Search for the cell housing the specified text and yield its (x, y) center coordinate. 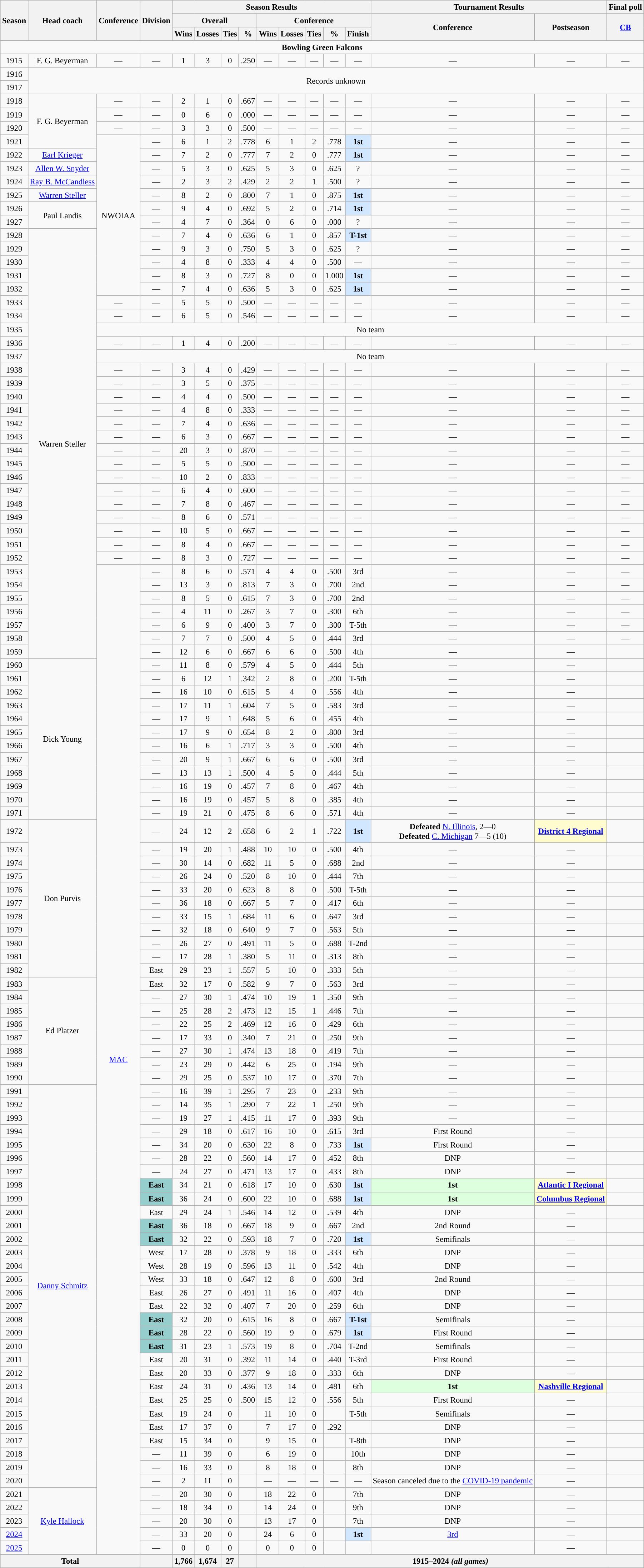
Ed Platzer (62, 1031)
2004 (14, 1266)
.419 (334, 1051)
1934 (14, 316)
1936 (14, 343)
Kyle Hallock (62, 1521)
.233 (334, 1091)
Season Results (272, 7)
Final poll (625, 7)
1943 (14, 437)
.833 (248, 477)
T-8th (358, 1440)
.442 (248, 1064)
Columbus Regional (571, 1199)
Postseason (571, 27)
.375 (248, 383)
1995 (14, 1145)
Allen W. Snyder (62, 168)
.267 (248, 612)
.604 (248, 706)
Season (14, 21)
1959 (14, 652)
1968 (14, 773)
1998 (14, 1185)
1989 (14, 1064)
2009 (14, 1333)
1926 (14, 209)
.400 (248, 625)
1964 (14, 719)
.385 (334, 800)
2012 (14, 1373)
1939 (14, 383)
Don Purvis (62, 898)
2005 (14, 1279)
2023 (14, 1521)
2010 (14, 1347)
Head coach (62, 21)
1997 (14, 1172)
1915–2024 (all games) (450, 1561)
.539 (334, 1212)
1985 (14, 1011)
1991 (14, 1091)
.259 (334, 1306)
2019 (14, 1467)
1952 (14, 558)
1960 (14, 665)
1950 (14, 531)
2017 (14, 1440)
37 (208, 1427)
NWOIAA (119, 215)
.378 (248, 1253)
.433 (334, 1172)
2002 (14, 1239)
Defeated N. Illinois, 2—0Defeated C. Michigan 7—5 (10) (453, 831)
2006 (14, 1293)
1,766 (184, 1561)
.475 (248, 813)
2007 (14, 1306)
.469 (248, 1024)
1977 (14, 903)
1918 (14, 101)
2020 (14, 1481)
2011 (14, 1360)
.471 (248, 1172)
1921 (14, 141)
1978 (14, 917)
.364 (248, 222)
1928 (14, 235)
1990 (14, 1078)
1969 (14, 786)
1953 (14, 571)
1,674 (208, 1561)
.692 (248, 209)
1962 (14, 692)
1982 (14, 970)
Tournament Results (489, 7)
.733 (334, 1145)
1986 (14, 1024)
.350 (334, 997)
.380 (248, 957)
Dick Young (62, 739)
1942 (14, 423)
1984 (14, 997)
.579 (248, 665)
.679 (334, 1333)
.704 (334, 1347)
.857 (334, 235)
Division (156, 21)
1965 (14, 732)
1.000 (334, 276)
10th (358, 1454)
Total (70, 1561)
1940 (14, 397)
.417 (334, 903)
1981 (14, 957)
.295 (248, 1091)
Paul Landis (62, 215)
1941 (14, 410)
1983 (14, 984)
.583 (334, 706)
CB (625, 27)
.393 (334, 1118)
1948 (14, 504)
1975 (14, 876)
1951 (14, 544)
1937 (14, 356)
1930 (14, 262)
1938 (14, 370)
1917 (14, 88)
1915 (14, 61)
Finish (358, 34)
.342 (248, 679)
1949 (14, 518)
.436 (248, 1387)
.481 (334, 1387)
1931 (14, 276)
2021 (14, 1494)
.654 (248, 732)
1933 (14, 303)
.542 (334, 1266)
2016 (14, 1427)
.573 (248, 1347)
Danny Schmitz (62, 1286)
2013 (14, 1387)
.415 (248, 1118)
1929 (14, 249)
1932 (14, 289)
.617 (248, 1131)
.582 (248, 984)
.648 (248, 719)
.596 (248, 1266)
.658 (248, 831)
.440 (334, 1360)
.717 (248, 746)
Overall (215, 21)
2000 (14, 1212)
.340 (248, 1037)
35 (208, 1105)
Season canceled due to the COVID-19 pandemic (453, 1481)
1935 (14, 329)
1972 (14, 831)
1993 (14, 1118)
1976 (14, 890)
2025 (14, 1548)
.870 (248, 451)
.682 (248, 863)
Records unknown (336, 81)
.292 (334, 1427)
1919 (14, 115)
.623 (248, 890)
T-3rd (358, 1360)
District 4 Regional (571, 831)
1920 (14, 128)
.194 (334, 1064)
.720 (334, 1239)
1944 (14, 451)
.684 (248, 917)
.750 (248, 249)
.313 (334, 957)
1961 (14, 679)
.488 (248, 850)
.452 (334, 1158)
.714 (334, 209)
1980 (14, 944)
1957 (14, 625)
1973 (14, 850)
1922 (14, 155)
.473 (248, 1011)
2015 (14, 1414)
1971 (14, 813)
.813 (248, 584)
1988 (14, 1051)
1999 (14, 1199)
.640 (248, 930)
2024 (14, 1534)
1992 (14, 1105)
1974 (14, 863)
.290 (248, 1105)
.446 (334, 1011)
.377 (248, 1373)
.557 (248, 970)
Nashville Regional (571, 1387)
.722 (334, 831)
1947 (14, 491)
.593 (248, 1239)
2001 (14, 1225)
Ray B. McCandless (62, 182)
.392 (248, 1360)
Bowling Green Falcons (322, 48)
1955 (14, 598)
1963 (14, 706)
2018 (14, 1454)
Atlantic I Regional (571, 1185)
2003 (14, 1253)
1996 (14, 1158)
1954 (14, 584)
1923 (14, 168)
1979 (14, 930)
.875 (334, 195)
1924 (14, 182)
1945 (14, 464)
.618 (248, 1185)
1970 (14, 800)
1994 (14, 1131)
.455 (334, 719)
1987 (14, 1037)
1967 (14, 759)
1958 (14, 638)
2008 (14, 1320)
.520 (248, 876)
.537 (248, 1078)
1927 (14, 222)
.370 (334, 1078)
1925 (14, 195)
Earl Krieger (62, 155)
2022 (14, 1508)
1966 (14, 746)
1946 (14, 477)
MAC (119, 1060)
1916 (14, 74)
2014 (14, 1400)
1956 (14, 612)
